Extract the [X, Y] coordinate from the center of the cell holding the provided text.  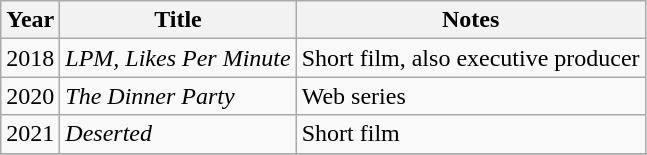
Year [30, 20]
Short film [470, 134]
2018 [30, 58]
2020 [30, 96]
Deserted [178, 134]
Notes [470, 20]
LPM, Likes Per Minute [178, 58]
Web series [470, 96]
The Dinner Party [178, 96]
2021 [30, 134]
Short film, also executive producer [470, 58]
Title [178, 20]
